Pinpoint the cell where the given text exists, returning its [x, y] midpoint coordinate. 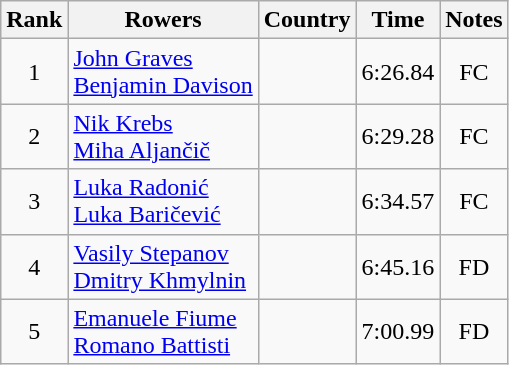
Emanuele FiumeRomano Battisti [163, 332]
Country [307, 20]
Time [398, 20]
2 [34, 136]
1 [34, 72]
7:00.99 [398, 332]
6:29.28 [398, 136]
3 [34, 202]
Luka RadonićLuka Baričević [163, 202]
Notes [474, 20]
Nik KrebsMiha Aljančič [163, 136]
6:26.84 [398, 72]
Vasily StepanovDmitry Khmylnin [163, 266]
4 [34, 266]
6:45.16 [398, 266]
6:34.57 [398, 202]
Rank [34, 20]
Rowers [163, 20]
John GravesBenjamin Davison [163, 72]
5 [34, 332]
